Return the (X, Y) coordinate for the center point of the cell that contains the specified text.  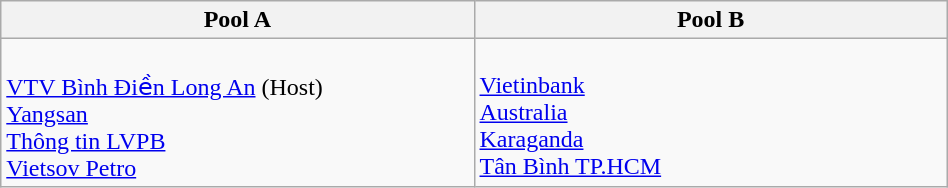
Pool B (710, 20)
Pool A (238, 20)
VTV Bình Điền Long An (Host) Yangsan Thông tin LVPB Vietsov Petro (238, 113)
Vietinbank Australia Karaganda Tân Bình TP.HCM (710, 113)
